Find where the given text appears and provide that cell's center as (X, Y) coordinate. 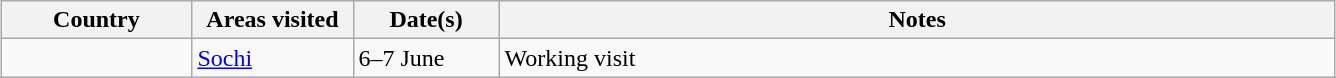
Sochi (272, 58)
Areas visited (272, 20)
Working visit (917, 58)
6–7 June (426, 58)
Country (96, 20)
Date(s) (426, 20)
Notes (917, 20)
